Return the [X, Y] coordinate for the center point of the cell that contains the specified text.  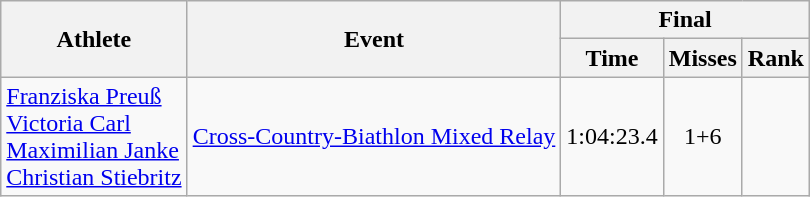
Athlete [94, 39]
Time [612, 58]
Franziska PreußVictoria CarlMaximilian JankeChristian Stiebritz [94, 136]
1+6 [702, 136]
1:04:23.4 [612, 136]
Event [374, 39]
Rank [776, 58]
Final [686, 20]
Cross-Country-Biathlon Mixed Relay [374, 136]
Misses [702, 58]
